Return [X, Y] of the center of cell containing provided text 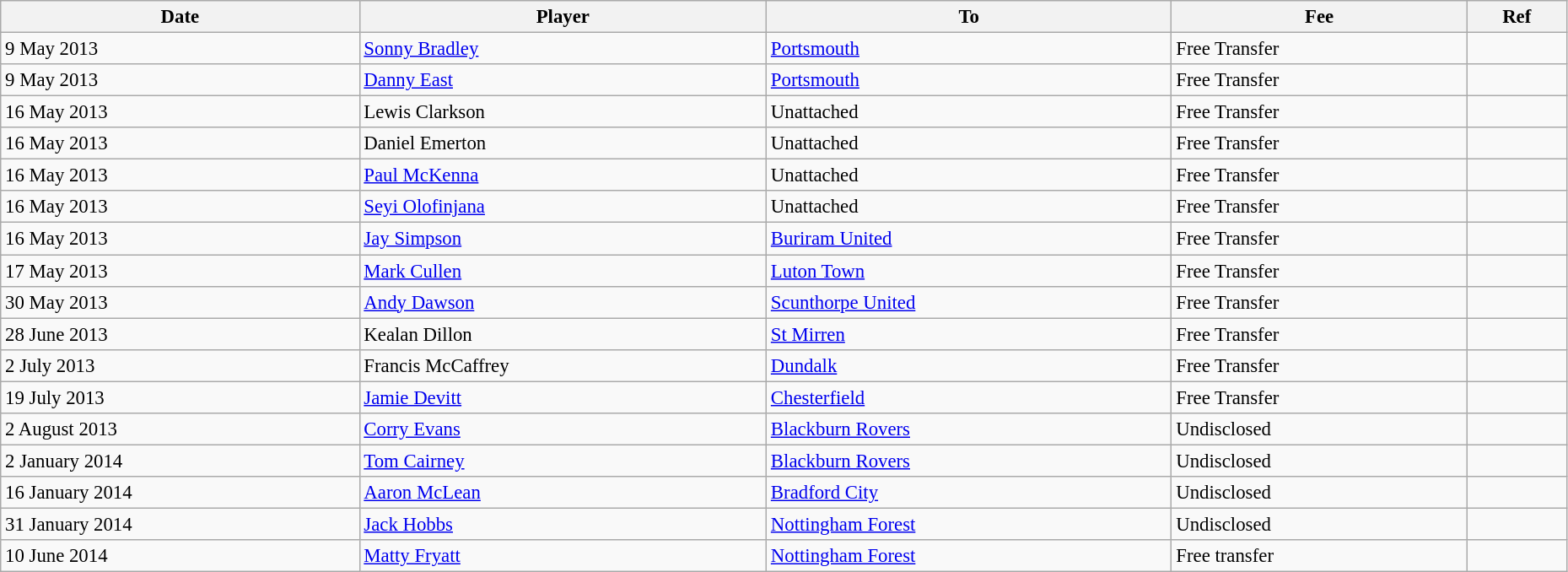
Scunthorpe United [969, 302]
30 May 2013 [181, 302]
19 July 2013 [181, 397]
Kealan Dillon [563, 334]
St Mirren [969, 334]
Paul McKenna [563, 175]
Seyi Olofinjana [563, 207]
Buriram United [969, 239]
Andy Dawson [563, 302]
Date [181, 17]
Mark Cullen [563, 271]
Lewis Clarkson [563, 112]
To [969, 17]
31 January 2014 [181, 524]
Francis McCaffrey [563, 365]
Player [563, 17]
Corry Evans [563, 429]
2 July 2013 [181, 365]
Tom Cairney [563, 461]
Jay Simpson [563, 239]
Matty Fryatt [563, 556]
Danny East [563, 80]
Fee [1319, 17]
Bradford City [969, 493]
2 January 2014 [181, 461]
Jamie Devitt [563, 397]
10 June 2014 [181, 556]
Aaron McLean [563, 493]
Daniel Emerton [563, 143]
Chesterfield [969, 397]
Sonny Bradley [563, 49]
Ref [1517, 17]
Jack Hobbs [563, 524]
2 August 2013 [181, 429]
16 January 2014 [181, 493]
Dundalk [969, 365]
28 June 2013 [181, 334]
Free transfer [1319, 556]
17 May 2013 [181, 271]
Luton Town [969, 271]
